Locate the cell with the specified text and output its [X, Y] center coordinate. 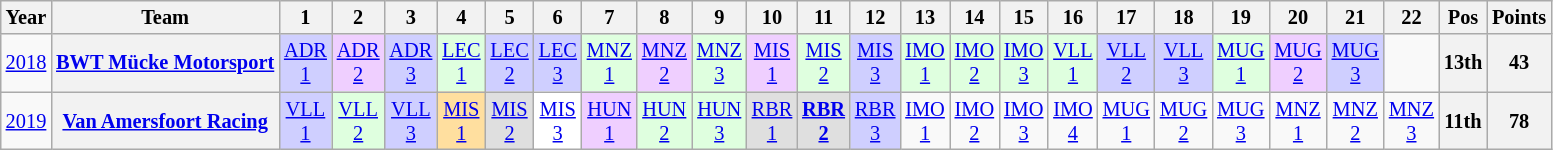
12 [875, 17]
13 [924, 17]
Points [1519, 17]
LEC2 [509, 63]
LEC1 [461, 63]
17 [1126, 17]
2018 [26, 63]
HUN1 [610, 121]
Year [26, 17]
4 [461, 17]
13th [1463, 63]
16 [1072, 17]
5 [509, 17]
2 [358, 17]
21 [1356, 17]
9 [720, 17]
1 [306, 17]
78 [1519, 121]
10 [772, 17]
IMO4 [1072, 121]
19 [1240, 17]
20 [1298, 17]
11 [824, 17]
RBR3 [875, 121]
2019 [26, 121]
15 [1024, 17]
HUN2 [664, 121]
6 [558, 17]
RBR2 [824, 121]
ADR1 [306, 63]
22 [1412, 17]
11th [1463, 121]
BWT Mücke Motorsport [165, 63]
ADR3 [412, 63]
8 [664, 17]
7 [610, 17]
RBR1 [772, 121]
43 [1519, 63]
3 [412, 17]
ADR2 [358, 63]
18 [1184, 17]
14 [974, 17]
Van Amersfoort Racing [165, 121]
Team [165, 17]
HUN3 [720, 121]
LEC3 [558, 63]
Pos [1463, 17]
